Find where the given text appears and provide that cell's center as [X, Y] coordinate. 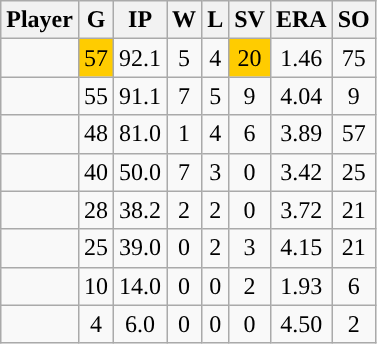
14.0 [140, 286]
IP [140, 20]
4.15 [301, 248]
91.1 [140, 96]
92.1 [140, 58]
Player [40, 20]
48 [96, 134]
SO [354, 20]
50.0 [140, 172]
W [184, 20]
3.89 [301, 134]
1 [184, 134]
38.2 [140, 210]
55 [96, 96]
20 [250, 58]
6.0 [140, 324]
75 [354, 58]
L [216, 20]
G [96, 20]
10 [96, 286]
1.46 [301, 58]
4.50 [301, 324]
4.04 [301, 96]
ERA [301, 20]
28 [96, 210]
39.0 [140, 248]
SV [250, 20]
40 [96, 172]
1.93 [301, 286]
3.72 [301, 210]
3.42 [301, 172]
81.0 [140, 134]
